Detect which cell encompasses the target text, then output its (x, y) center coordinate. 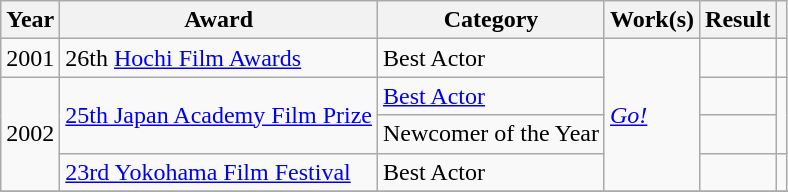
Award (219, 20)
Work(s) (652, 20)
26th Hochi Film Awards (219, 58)
2002 (30, 134)
Year (30, 20)
Go! (652, 115)
Result (738, 20)
2001 (30, 58)
25th Japan Academy Film Prize (219, 115)
Category (490, 20)
23rd Yokohama Film Festival (219, 172)
Newcomer of the Year (490, 134)
